Extract the (X, Y) coordinate from the center of the cell holding the provided text.  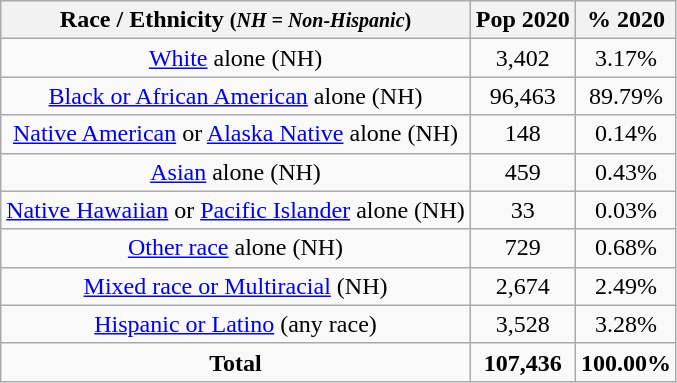
3,402 (522, 58)
0.03% (626, 210)
3,528 (522, 324)
Mixed race or Multiracial (NH) (236, 286)
Asian alone (NH) (236, 172)
96,463 (522, 96)
3.17% (626, 58)
Hispanic or Latino (any race) (236, 324)
459 (522, 172)
0.68% (626, 248)
3.28% (626, 324)
Black or African American alone (NH) (236, 96)
148 (522, 134)
2.49% (626, 286)
White alone (NH) (236, 58)
107,436 (522, 362)
0.43% (626, 172)
2,674 (522, 286)
Pop 2020 (522, 20)
Native Hawaiian or Pacific Islander alone (NH) (236, 210)
729 (522, 248)
Native American or Alaska Native alone (NH) (236, 134)
100.00% (626, 362)
Total (236, 362)
89.79% (626, 96)
33 (522, 210)
Race / Ethnicity (NH = Non-Hispanic) (236, 20)
0.14% (626, 134)
% 2020 (626, 20)
Other race alone (NH) (236, 248)
